Extract the (X, Y) coordinate from the center of the cell holding the provided text.  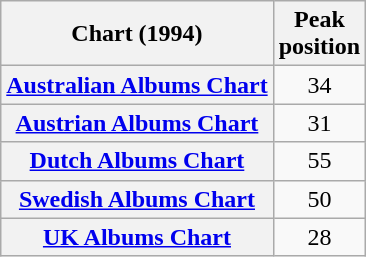
Australian Albums Chart (137, 85)
50 (319, 199)
Peakposition (319, 34)
Austrian Albums Chart (137, 123)
Swedish Albums Chart (137, 199)
Dutch Albums Chart (137, 161)
31 (319, 123)
34 (319, 85)
55 (319, 161)
Chart (1994) (137, 34)
UK Albums Chart (137, 237)
28 (319, 237)
